From the cell containing the given text, extract its center point as [X, Y] coordinate. 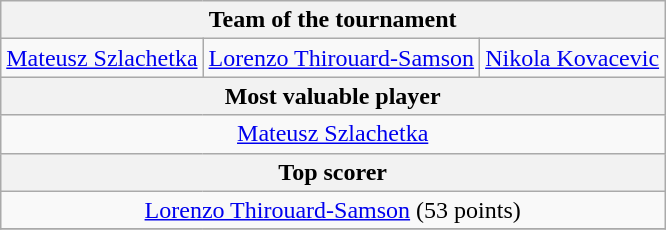
Lorenzo Thirouard-Samson (53 points) [333, 210]
Nikola Kovacevic [572, 58]
Lorenzo Thirouard-Samson [342, 58]
Most valuable player [333, 96]
Team of the tournament [333, 20]
Top scorer [333, 172]
